Scan for the cell matching the given text and deliver its (x, y) coordinate at center. 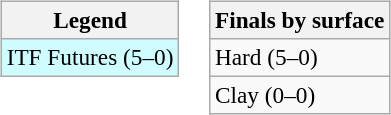
Hard (5–0) (300, 57)
Clay (0–0) (300, 95)
Finals by surface (300, 20)
Legend (90, 20)
ITF Futures (5–0) (90, 57)
